Detect which cell encompasses the target text, then output its (X, Y) center coordinate. 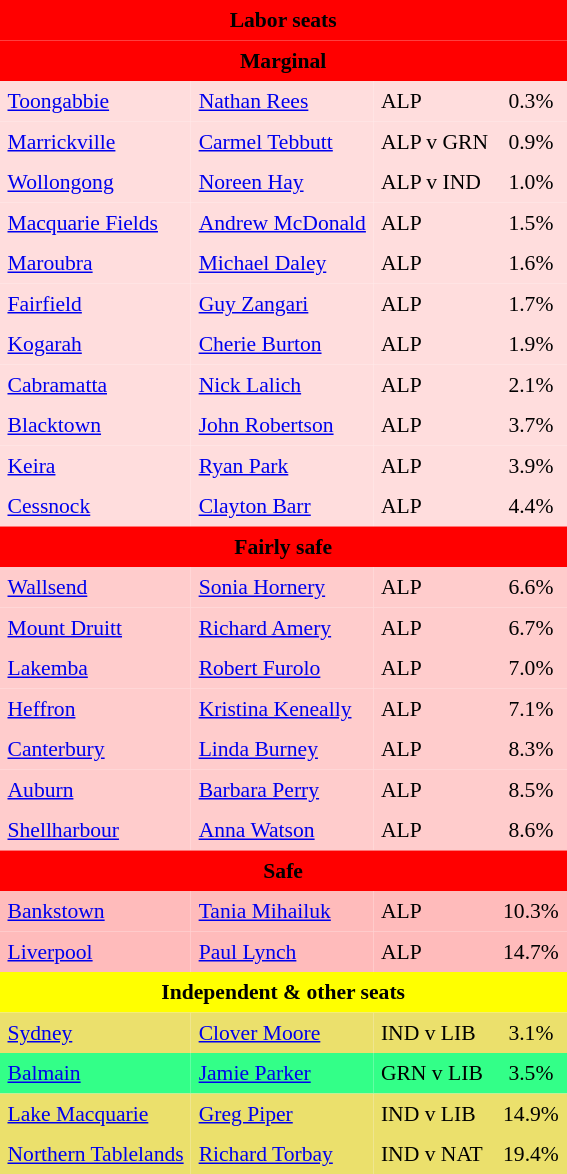
Maroubra (96, 263)
10.3% (532, 911)
6.7% (532, 627)
Richard Amery (282, 627)
Cabramatta (96, 384)
1.6% (532, 263)
Greg Piper (282, 1113)
Marginal (283, 60)
Nathan Rees (282, 101)
Michael Daley (282, 263)
Wollongong (96, 182)
Clover Moore (282, 1032)
Balmain (96, 1073)
Carmel Tebbutt (282, 141)
Northern Tablelands (96, 1154)
Jamie Parker (282, 1073)
Kristina Keneally (282, 708)
Linda Burney (282, 749)
Auburn (96, 789)
Barbara Perry (282, 789)
GRN v LIB (434, 1073)
Sydney (96, 1032)
14.7% (532, 951)
Liverpool (96, 951)
Heffron (96, 708)
Nick Lalich (282, 384)
19.4% (532, 1154)
Robert Furolo (282, 668)
Sonia Hornery (282, 587)
1.7% (532, 303)
3.5% (532, 1073)
ALP v GRN (434, 141)
ALP v IND (434, 182)
Fairly safe (283, 546)
1.5% (532, 222)
Clayton Barr (282, 506)
Noreen Hay (282, 182)
Cessnock (96, 506)
Macquarie Fields (96, 222)
Blacktown (96, 425)
Mount Druitt (96, 627)
2.1% (532, 384)
0.9% (532, 141)
1.0% (532, 182)
Canterbury (96, 749)
3.9% (532, 465)
Guy Zangari (282, 303)
Keira (96, 465)
7.0% (532, 668)
Wallsend (96, 587)
Bankstown (96, 911)
Ryan Park (282, 465)
6.6% (532, 587)
Paul Lynch (282, 951)
8.5% (532, 789)
4.4% (532, 506)
1.9% (532, 344)
8.3% (532, 749)
Marrickville (96, 141)
3.7% (532, 425)
IND v NAT (434, 1154)
Shellharbour (96, 830)
Fairfield (96, 303)
Toongabbie (96, 101)
14.9% (532, 1113)
Andrew McDonald (282, 222)
Lake Macquarie (96, 1113)
8.6% (532, 830)
Tania Mihailuk (282, 911)
Lakemba (96, 668)
Anna Watson (282, 830)
Independent & other seats (283, 992)
John Robertson (282, 425)
3.1% (532, 1032)
Cherie Burton (282, 344)
Richard Torbay (282, 1154)
Safe (283, 870)
7.1% (532, 708)
0.3% (532, 101)
Labor seats (283, 20)
Kogarah (96, 344)
